Capture the cell that displays the provided text and extract its [X, Y] central coordinate. 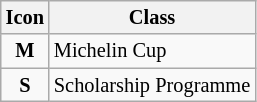
S [25, 85]
Class [152, 17]
Scholarship Programme [152, 85]
Icon [25, 17]
M [25, 51]
Michelin Cup [152, 51]
